Determine the (X, Y) coordinate at the center of the cell enclosing the given text.  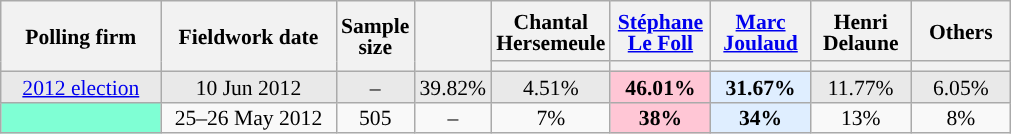
25–26 May 2012 (248, 118)
38% (660, 118)
11.77% (861, 86)
Marc Joulaud (761, 31)
39.82% (452, 86)
Fieldwork date (248, 36)
7% (550, 118)
8% (961, 118)
2012 election (81, 86)
Samplesize (375, 36)
Others (961, 31)
10 Jun 2012 (248, 86)
31.67% (761, 86)
Polling firm (81, 36)
13% (861, 118)
34% (761, 118)
Chantal Hersemeule (550, 31)
Stéphane Le Foll (660, 31)
4.51% (550, 86)
505 (375, 118)
46.01% (660, 86)
6.05% (961, 86)
Henri Delaune (861, 31)
